For the text-containing cell, return its midpoint in [x, y] coordinate format. 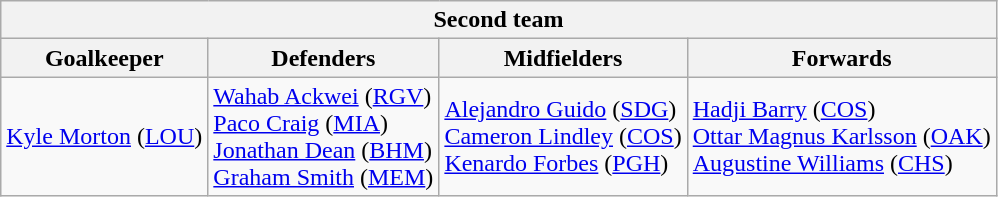
Forwards [842, 58]
Kyle Morton (LOU) [104, 136]
Goalkeeper [104, 58]
Hadji Barry (COS) Ottar Magnus Karlsson (OAK) Augustine Williams (CHS) [842, 136]
Wahab Ackwei (RGV) Paco Craig (MIA) Jonathan Dean (BHM) Graham Smith (MEM) [324, 136]
Second team [498, 20]
Defenders [324, 58]
Midfielders [563, 58]
Alejandro Guido (SDG) Cameron Lindley (COS) Kenardo Forbes (PGH) [563, 136]
